Return the [x, y] coordinate for the center point of the cell that contains the specified text.  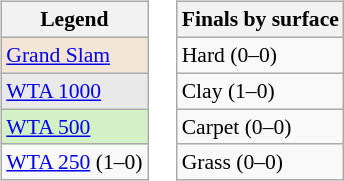
Carpet (0–0) [260, 127]
Clay (1–0) [260, 91]
WTA 1000 [74, 91]
WTA 250 (1–0) [74, 162]
Grass (0–0) [260, 162]
Legend [74, 20]
Hard (0–0) [260, 55]
Finals by surface [260, 20]
Grand Slam [74, 55]
WTA 500 [74, 127]
